Scan for the cell matching the given text and deliver its (x, y) coordinate at center. 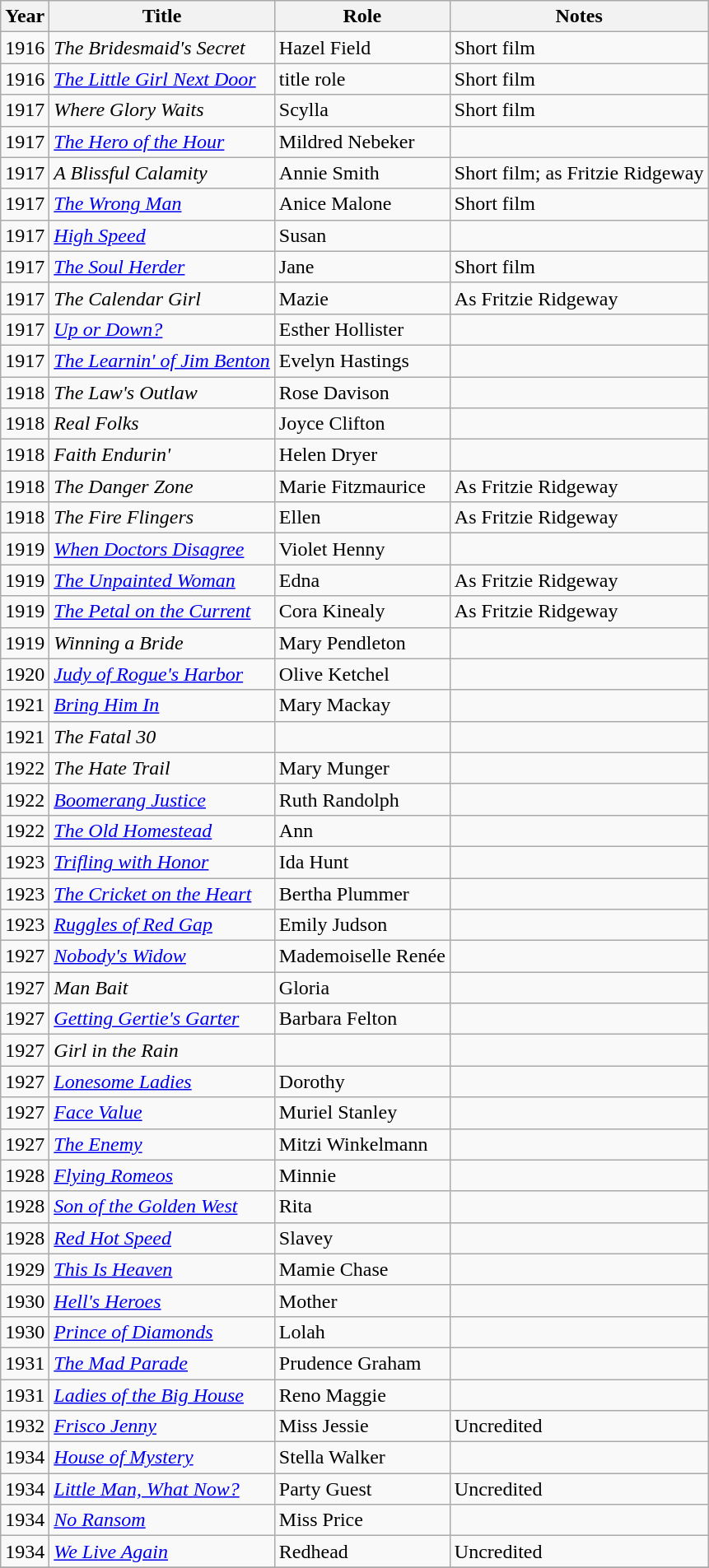
Hazel Field (362, 48)
Title (162, 16)
Olive Ketchel (362, 674)
The Petal on the Current (162, 612)
Ladies of the Big House (162, 1395)
Red Hot Speed (162, 1238)
Mademoiselle Renée (362, 956)
Winning a Bride (162, 643)
Stella Walker (362, 1458)
title role (362, 79)
Annie Smith (362, 173)
Ida Hunt (362, 862)
The Learnin' of Jim Benton (162, 361)
Miss Jessie (362, 1426)
The Danger Zone (162, 486)
Susan (362, 235)
Faith Endurin' (162, 455)
Trifling with Honor (162, 862)
The Enemy (162, 1144)
Face Value (162, 1113)
1929 (25, 1269)
Mamie Chase (362, 1269)
Prudence Graham (362, 1363)
High Speed (162, 235)
Emily Judson (362, 925)
Man Bait (162, 988)
This Is Heaven (162, 1269)
Hell's Heroes (162, 1300)
The Unpainted Woman (162, 580)
Mitzi Winkelmann (362, 1144)
Party Guest (362, 1489)
The Law's Outlaw (162, 393)
Violet Henny (362, 549)
A Blissful Calamity (162, 173)
House of Mystery (162, 1458)
Boomerang Justice (162, 799)
No Ransom (162, 1520)
Lolah (362, 1332)
1932 (25, 1426)
The Calendar Girl (162, 298)
The Hero of the Hour (162, 142)
Bertha Plummer (362, 893)
Mazie (362, 298)
The Soul Herder (162, 267)
Frisco Jenny (162, 1426)
Getting Gertie's Garter (162, 1019)
The Hate Trail (162, 768)
The Cricket on the Heart (162, 893)
Esther Hollister (362, 329)
Nobody's Widow (162, 956)
Edna (362, 580)
The Mad Parade (162, 1363)
The Bridesmaid's Secret (162, 48)
1920 (25, 674)
Judy of Rogue's Harbor (162, 674)
Son of the Golden West (162, 1207)
Bring Him In (162, 705)
Scylla (362, 110)
Rose Davison (362, 393)
Anice Malone (362, 204)
Up or Down? (162, 329)
We Live Again (162, 1552)
Minnie (362, 1175)
Flying Romeos (162, 1175)
Miss Price (362, 1520)
Redhead (362, 1552)
Helen Dryer (362, 455)
Girl in the Rain (162, 1050)
Mary Munger (362, 768)
Role (362, 16)
Reno Maggie (362, 1395)
Jane (362, 267)
Joyce Clifton (362, 424)
The Little Girl Next Door (162, 79)
Ruth Randolph (362, 799)
Marie Fitzmaurice (362, 486)
The Fire Flingers (162, 518)
Rita (362, 1207)
Gloria (362, 988)
Ellen (362, 518)
Prince of Diamonds (162, 1332)
Real Folks (162, 424)
Evelyn Hastings (362, 361)
Lonesome Ladies (162, 1082)
Year (25, 16)
Where Glory Waits (162, 110)
The Wrong Man (162, 204)
Short film; as Fritzie Ridgeway (579, 173)
The Old Homestead (162, 831)
Mildred Nebeker (362, 142)
Notes (579, 16)
Slavey (362, 1238)
Cora Kinealy (362, 612)
Mother (362, 1300)
The Fatal 30 (162, 737)
Ann (362, 831)
When Doctors Disagree (162, 549)
Muriel Stanley (362, 1113)
Little Man, What Now? (162, 1489)
Dorothy (362, 1082)
Barbara Felton (362, 1019)
Ruggles of Red Gap (162, 925)
Mary Mackay (362, 705)
Mary Pendleton (362, 643)
